Locate the cell with the specified text and output its [x, y] center coordinate. 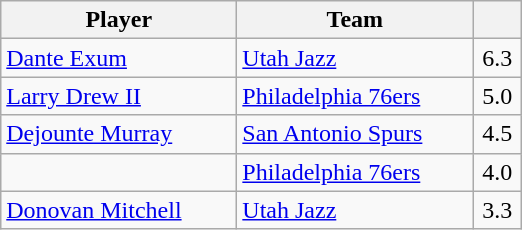
4.0 [498, 172]
Dejounte Murray [119, 134]
Player [119, 20]
6.3 [498, 58]
3.3 [498, 210]
Dante Exum [119, 58]
Larry Drew II [119, 96]
Donovan Mitchell [119, 210]
5.0 [498, 96]
San Antonio Spurs [355, 134]
4.5 [498, 134]
Team [355, 20]
